Identify which cell holds the provided text, then report its [x, y] central coordinate. 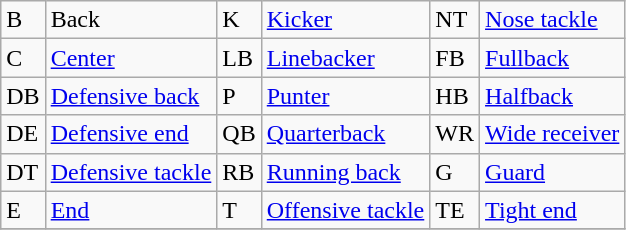
C [23, 58]
Wide receiver [552, 134]
RB [239, 172]
Kicker [346, 20]
Defensive end [131, 134]
Guard [552, 172]
TE [455, 210]
DE [23, 134]
QB [239, 134]
DT [23, 172]
Halfback [552, 96]
P [239, 96]
Offensive tackle [346, 210]
Punter [346, 96]
G [455, 172]
Tight end [552, 210]
DB [23, 96]
Defensive tackle [131, 172]
NT [455, 20]
E [23, 210]
T [239, 210]
Linebacker [346, 58]
B [23, 20]
Defensive back [131, 96]
Fullback [552, 58]
Quarterback [346, 134]
Running back [346, 172]
Center [131, 58]
Nose tackle [552, 20]
Back [131, 20]
HB [455, 96]
K [239, 20]
End [131, 210]
FB [455, 58]
WR [455, 134]
LB [239, 58]
